Capture the cell that displays the provided text and extract its [x, y] central coordinate. 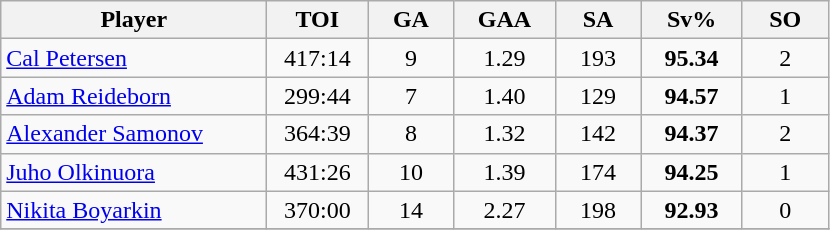
1.39 [504, 172]
Player [134, 20]
174 [598, 172]
9 [411, 58]
Cal Petersen [134, 58]
142 [598, 134]
364:39 [318, 134]
0 [785, 210]
Alexander Samonov [134, 134]
SO [785, 20]
TOI [318, 20]
129 [598, 96]
Nikita Boyarkin [134, 210]
2.27 [504, 210]
Adam Reideborn [134, 96]
14 [411, 210]
Juho Olkinuora [134, 172]
1.32 [504, 134]
8 [411, 134]
193 [598, 58]
10 [411, 172]
Sv% [692, 20]
198 [598, 210]
94.57 [692, 96]
1.29 [504, 58]
94.25 [692, 172]
GA [411, 20]
GAA [504, 20]
299:44 [318, 96]
SA [598, 20]
370:00 [318, 210]
1.40 [504, 96]
7 [411, 96]
431:26 [318, 172]
417:14 [318, 58]
95.34 [692, 58]
94.37 [692, 134]
92.93 [692, 210]
